Scan for the cell matching the given text and deliver its (x, y) coordinate at center. 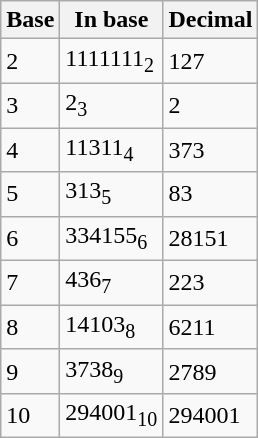
141038 (112, 327)
11111112 (112, 61)
3135 (112, 194)
6 (30, 238)
23 (112, 105)
5 (30, 194)
Base (30, 20)
In base (112, 20)
29400110 (112, 416)
294001 (210, 416)
113114 (112, 150)
373 (210, 150)
9 (30, 371)
8 (30, 327)
127 (210, 61)
4 (30, 150)
37389 (112, 371)
28151 (210, 238)
6211 (210, 327)
83 (210, 194)
4367 (112, 283)
3341556 (112, 238)
223 (210, 283)
Decimal (210, 20)
3 (30, 105)
7 (30, 283)
2789 (210, 371)
10 (30, 416)
